Return the [X, Y] coordinate for the center point of the cell that contains the specified text.  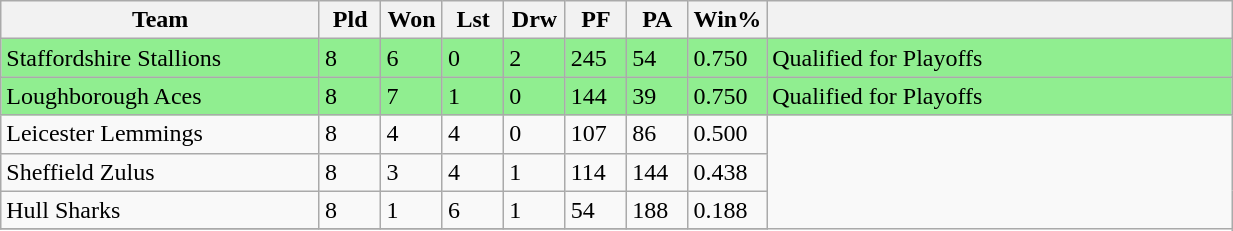
Win% [728, 20]
86 [658, 134]
3 [412, 172]
114 [596, 172]
Team [160, 20]
Pld [350, 20]
245 [596, 58]
Loughborough Aces [160, 96]
Lst [472, 20]
0.188 [728, 210]
0.438 [728, 172]
PF [596, 20]
Leicester Lemmings [160, 134]
Drw [534, 20]
188 [658, 210]
Won [412, 20]
0.500 [728, 134]
Sheffield Zulus [160, 172]
2 [534, 58]
7 [412, 96]
Staffordshire Stallions [160, 58]
39 [658, 96]
PA [658, 20]
107 [596, 134]
Hull Sharks [160, 210]
